Pinpoint the cell where the given text exists, returning its (x, y) midpoint coordinate. 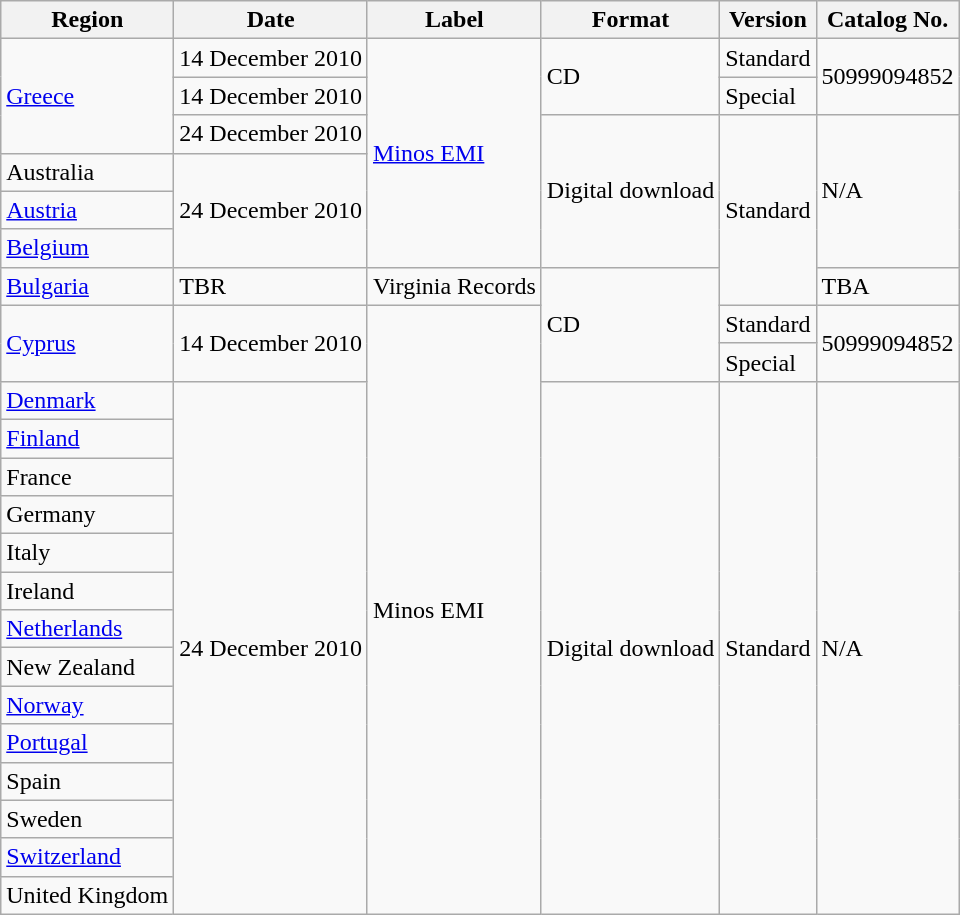
Belgium (88, 248)
Australia (88, 172)
TBR (271, 286)
New Zealand (88, 667)
Spain (88, 781)
Sweden (88, 819)
Denmark (88, 400)
Format (630, 20)
Virginia Records (454, 286)
Greece (88, 96)
Germany (88, 515)
Label (454, 20)
United Kingdom (88, 895)
Catalog No. (888, 20)
Switzerland (88, 857)
Netherlands (88, 629)
Version (768, 20)
Cyprus (88, 343)
Portugal (88, 743)
Finland (88, 438)
Date (271, 20)
Bulgaria (88, 286)
France (88, 477)
Norway (88, 705)
Austria (88, 210)
TBA (888, 286)
Ireland (88, 591)
Region (88, 20)
Italy (88, 553)
